Output the [x, y] coordinate of the center of the cell containing the given text.  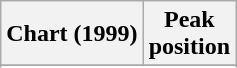
Peak position [189, 34]
Chart (1999) [72, 34]
